Detect which cell encompasses the target text, then output its [X, Y] center coordinate. 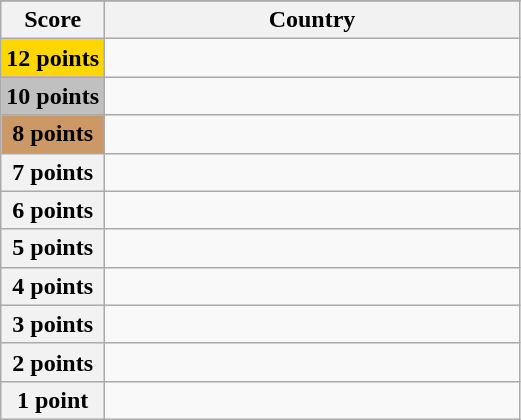
7 points [53, 172]
2 points [53, 362]
4 points [53, 286]
6 points [53, 210]
Score [53, 20]
8 points [53, 134]
10 points [53, 96]
Country [312, 20]
1 point [53, 400]
12 points [53, 58]
3 points [53, 324]
5 points [53, 248]
